Output the [x, y] coordinate of the center of the cell containing the given text.  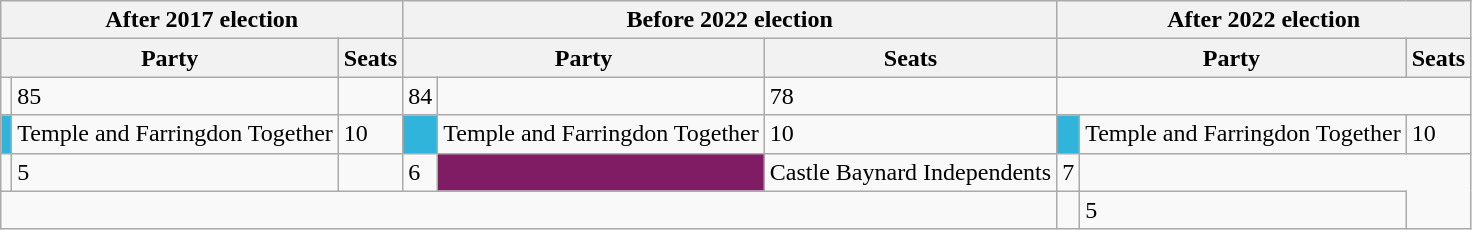
84 [420, 96]
Before 2022 election [730, 20]
Castle Baynard Independents [910, 172]
After 2022 election [1264, 20]
After 2017 election [202, 20]
78 [910, 96]
6 [420, 172]
85 [176, 96]
7 [1068, 172]
